For the text-containing cell, return its midpoint in [x, y] coordinate format. 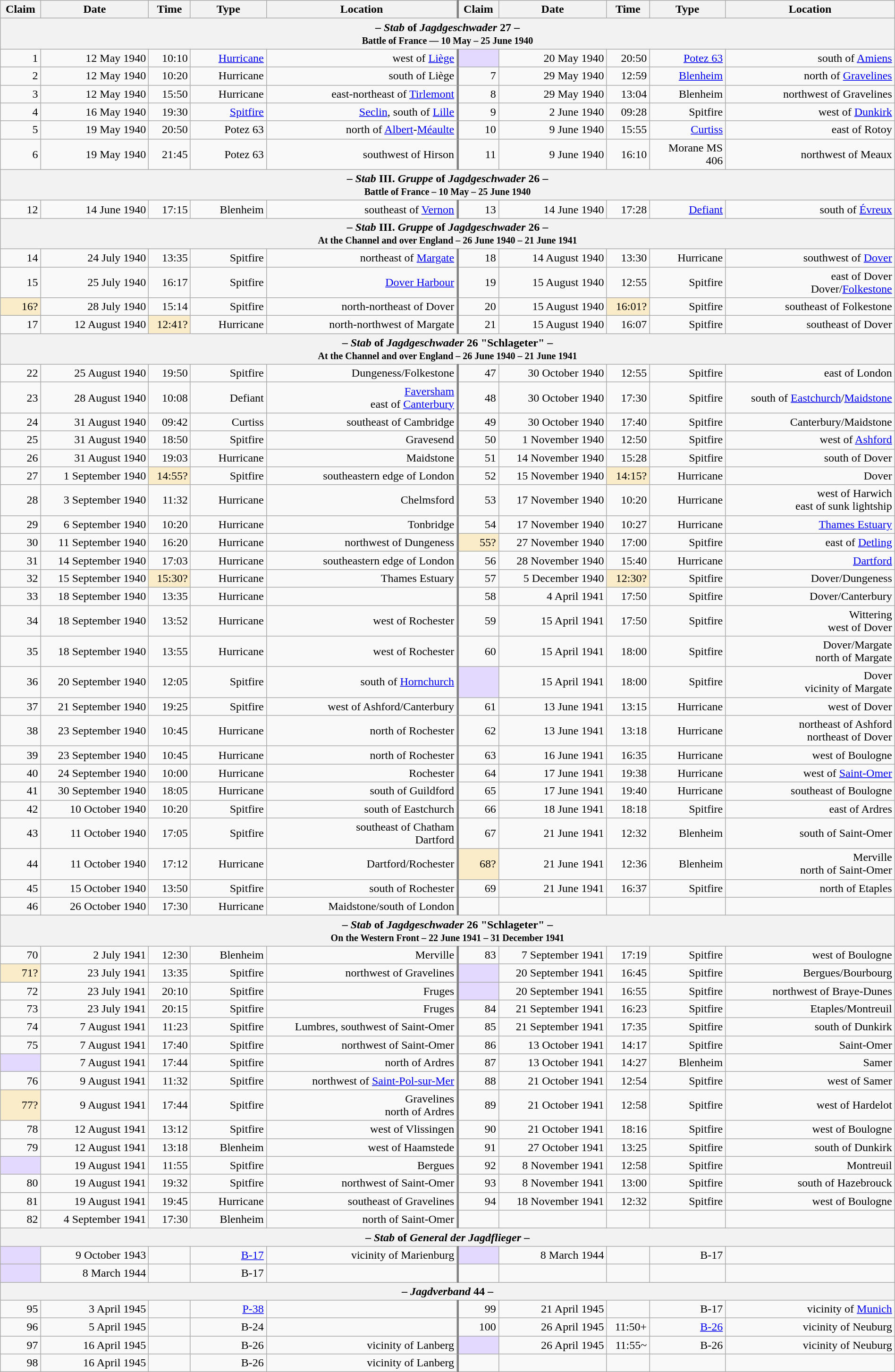
13:25 [628, 1147]
Dover [810, 476]
12:30 [169, 955]
– Stab of Jagdgeschwader 26 "Schlageter" –On the Western Front – 22 June 1941 – 31 December 1941 [447, 931]
southeast of Gravelines [362, 1201]
2 June 1940 [552, 112]
west of Dover [810, 707]
93 [478, 1183]
75 [21, 1045]
19:40 [628, 791]
14 [21, 258]
west of Liège [362, 58]
11:55~ [628, 1345]
17:19 [628, 955]
11:50+ [628, 1327]
6 [21, 154]
Morane MS 406 [687, 154]
16:45 [628, 973]
21 [478, 325]
92 [478, 1165]
north of Gravelines [810, 76]
east of London [810, 373]
89 [478, 1105]
56 [478, 560]
29 [21, 524]
81 [21, 1201]
19:38 [628, 773]
57 [478, 578]
– Stab III. Gruppe of Jagdgeschwader 26 –Battle of France – 10 May – 25 June 1940 [447, 185]
Gravelinesnorth of Ardres [362, 1105]
south of Liège [362, 76]
78 [21, 1129]
east-northeast of Tirlemont [362, 94]
14:55? [169, 476]
95 [21, 1309]
98 [21, 1363]
south of Amiens [810, 58]
52 [478, 476]
15 [21, 282]
44 [21, 864]
Samer [810, 1063]
14:27 [628, 1063]
17:12 [169, 864]
Wittering west of Dover [810, 620]
84 [478, 1009]
20:10 [169, 991]
58 [478, 596]
11 [478, 154]
12:54 [628, 1081]
16:07 [628, 325]
32 [21, 578]
100 [478, 1327]
20 [478, 307]
16:10 [628, 154]
76 [21, 1081]
39 [21, 755]
12 [21, 209]
southwest of Hirson [362, 154]
4 September 1941 [94, 1219]
24 July 1940 [94, 258]
13:15 [628, 707]
– Stab of General der Jagdflieger – [447, 1237]
Saint-Omer [810, 1045]
20:15 [169, 1009]
88 [478, 1081]
54 [478, 524]
24 [21, 422]
26 [21, 458]
B-24 [228, 1327]
west of Hardelot [810, 1105]
vicinity of Munich [810, 1309]
28 November 1940 [552, 560]
17:15 [169, 209]
36 [21, 682]
west of Ashford [810, 440]
85 [478, 1027]
15 October 1940 [94, 888]
4 [21, 112]
15 November 1940 [552, 476]
3 April 1945 [94, 1309]
77? [21, 1105]
17:00 [628, 542]
Dovervicinity of Margate [810, 682]
45 [21, 888]
27 [21, 476]
13:50 [169, 888]
70 [21, 955]
Gravesend [362, 440]
Dover/Margate north of Margate [810, 651]
28 July 1940 [94, 307]
north-northwest of Margate [362, 325]
Dartford/Rochester [362, 864]
north-northeast of Dover [362, 307]
19:50 [169, 373]
17:05 [169, 833]
south of Eastchurch [362, 809]
Dartford [810, 560]
25 July 1940 [94, 282]
25 [21, 440]
94 [478, 1201]
99 [478, 1309]
19:25 [169, 707]
west of Ashford/Canterbury [362, 707]
66 [478, 809]
49 [478, 422]
16:01? [628, 307]
38 [21, 731]
86 [478, 1045]
17:03 [169, 560]
southeast of Dover [810, 325]
18:18 [628, 809]
13:12 [169, 1129]
southeast of Cambridge [362, 422]
67 [478, 833]
2 July 1941 [94, 955]
Merville [362, 955]
12:50 [628, 440]
59 [478, 620]
Montreuil [810, 1165]
– Stab of Jagdgeschwader 26 "Schlageter" –At the Channel and over England – 26 June 1940 – 21 June 1941 [447, 349]
34 [21, 620]
southwest of Dover [810, 258]
11 September 1940 [94, 542]
35 [21, 651]
42 [21, 809]
15 September 1940 [94, 578]
09:42 [169, 422]
5 December 1940 [552, 578]
5 April 1945 [94, 1327]
50 [478, 440]
vicinity of Marienburg [362, 1255]
87 [478, 1063]
15:40 [628, 560]
18 November 1941 [552, 1201]
23 [21, 397]
15:55 [628, 130]
10 October 1940 [94, 809]
– Jagdverband 44 – [447, 1291]
south of Évreux [810, 209]
Maidstone [362, 458]
11:23 [169, 1027]
90 [478, 1129]
south of Dover [810, 458]
Dover Harbour [362, 282]
27 November 1940 [552, 542]
40 [21, 773]
2 [21, 76]
80 [21, 1183]
15:28 [628, 458]
16? [21, 307]
21 April 1945 [552, 1309]
71? [21, 973]
3 [21, 94]
73 [21, 1009]
27 October 1941 [552, 1147]
north of Etaples [810, 888]
14 November 1940 [552, 458]
8 [478, 94]
3 September 1940 [94, 500]
10:10 [169, 58]
east of Rotoy [810, 130]
72 [21, 991]
51 [478, 458]
16:35 [628, 755]
Bergues/Bourbourg [810, 973]
21:45 [169, 154]
83 [478, 955]
Etaples/Montreuil [810, 1009]
south of Eastchurch/Maidstone [810, 397]
15:50 [169, 94]
13:52 [169, 620]
14 September 1940 [94, 560]
33 [21, 596]
68? [478, 864]
13:04 [628, 94]
1 September 1940 [94, 476]
northeast of Margate [362, 258]
16 May 1940 [94, 112]
47 [478, 373]
northwest of Saint-Pol-sur-Mer [362, 1081]
14:17 [628, 1045]
16 June 1941 [552, 755]
Maidstone/south of London [362, 906]
12 August 1940 [94, 325]
5 [21, 130]
20 May 1940 [552, 58]
13 [478, 209]
south of Guildford [362, 791]
4 April 1941 [552, 596]
11:55 [169, 1165]
19:03 [169, 458]
Dover/Canterbury [810, 596]
southeast of ChathamDartford [362, 833]
east of DoverDover/Folkestone [810, 282]
Dover/Dungeness [810, 578]
Seclin, south of Lille [362, 112]
12:05 [169, 682]
1 November 1940 [552, 440]
09:28 [628, 112]
16:55 [628, 991]
west of Haamstede [362, 1147]
19 [478, 282]
south of Saint-Omer [810, 833]
22 [21, 373]
1 [21, 58]
Bergues [362, 1165]
25 August 1940 [94, 373]
82 [21, 1219]
southeast of Boulogne [810, 791]
91 [478, 1147]
64 [478, 773]
74 [21, 1027]
48 [478, 397]
19:30 [169, 112]
6 September 1940 [94, 524]
65 [478, 791]
west of Harwich east of sunk lightship [810, 500]
55? [478, 542]
12:59 [628, 76]
21 September 1940 [94, 707]
14 August 1940 [552, 258]
10:08 [169, 397]
north of Ardres [362, 1063]
7 September 1941 [552, 955]
96 [21, 1327]
12:41? [169, 325]
Tonbridge [362, 524]
17:28 [628, 209]
– Stab of Jagdgeschwader 27 –Battle of France — 10 May – 25 June 1940 [447, 34]
Favershameast of Canterbury [362, 397]
12:30? [628, 578]
14:15? [628, 476]
south of Rochester [362, 888]
south of Hazebrouck [810, 1183]
west of Vlissingen [362, 1129]
9 [478, 112]
northwest of Meaux [810, 154]
southeast of Vernon [362, 209]
62 [478, 731]
19:45 [169, 1201]
18 [478, 258]
28 [21, 500]
7 [478, 76]
97 [21, 1345]
69 [478, 888]
north of Saint-Omer [362, 1219]
Chelmsford [362, 500]
61 [478, 707]
12:36 [628, 864]
17 [21, 325]
30 [21, 542]
10:00 [169, 773]
53 [478, 500]
43 [21, 833]
15:30? [169, 578]
18:05 [169, 791]
southeast of Folkestone [810, 307]
16:23 [628, 1009]
– Stab III. Gruppe of Jagdgeschwader 26 –At the Channel and over England – 26 June 1940 – 21 June 1941 [447, 233]
east of Ardres [810, 809]
Lumbres, southwest of Saint-Omer [362, 1027]
west of Samer [810, 1081]
16:37 [628, 888]
15:14 [169, 307]
13:30 [628, 258]
26 October 1940 [94, 906]
46 [21, 906]
Dungeness/Folkestone [362, 373]
9 October 1943 [94, 1255]
west of Saint-Omer [810, 773]
18:16 [628, 1129]
18:50 [169, 440]
18 June 1941 [552, 809]
16:17 [169, 282]
60 [478, 651]
north of Albert-Méaulte [362, 130]
30 September 1940 [94, 791]
west of Dunkirk [810, 112]
41 [21, 791]
Canterbury/Maidstone [810, 422]
13:00 [628, 1183]
37 [21, 707]
east of Detling [810, 542]
northwest of Dungeness [362, 542]
Mervillenorth of Saint-Omer [810, 864]
20 September 1940 [94, 682]
northwest of Braye-Dunes [810, 991]
28 August 1940 [94, 397]
south of Hornchurch [362, 682]
19:32 [169, 1183]
79 [21, 1147]
17:35 [628, 1027]
northeast of Ashford northeast of Dover [810, 731]
24 September 1940 [94, 773]
P-38 [228, 1309]
31 [21, 560]
63 [478, 755]
10:27 [628, 524]
10 [478, 130]
Rochester [362, 773]
16:20 [169, 542]
13:55 [169, 651]
